Scan for the cell matching the given text and deliver its (x, y) coordinate at center. 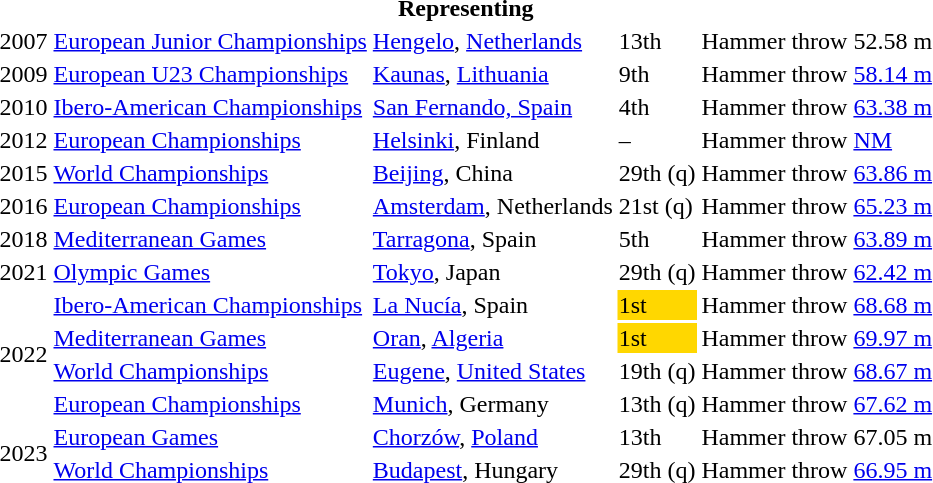
Olympic Games (210, 272)
San Fernando, Spain (492, 107)
4th (657, 107)
Helsinki, Finland (492, 140)
Munich, Germany (492, 404)
La Nucía, Spain (492, 305)
19th (q) (657, 371)
Amsterdam, Netherlands (492, 206)
Beijing, China (492, 173)
European Games (210, 437)
Chorzów, Poland (492, 437)
Tokyo, Japan (492, 272)
Hengelo, Netherlands (492, 41)
Oran, Algeria (492, 338)
Kaunas, Lithuania (492, 74)
9th (657, 74)
21st (q) (657, 206)
5th (657, 239)
– (657, 140)
Tarragona, Spain (492, 239)
13th (q) (657, 404)
European Junior Championships (210, 41)
European U23 Championships (210, 74)
Eugene, United States (492, 371)
